Identify which cell holds the provided text, then report its [x, y] central coordinate. 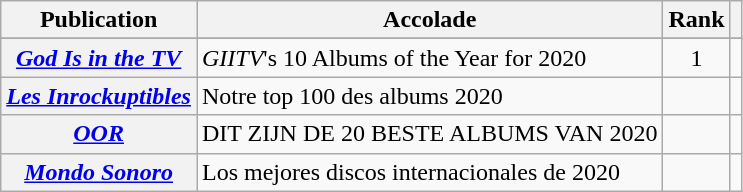
OOR [99, 134]
Los mejores discos internacionales de 2020 [429, 172]
Rank [696, 20]
Publication [99, 20]
Notre top 100 des albums 2020 [429, 96]
Accolade [429, 20]
GIITV's 10 Albums of the Year for 2020 [429, 58]
Mondo Sonoro [99, 172]
1 [696, 58]
God Is in the TV [99, 58]
Les Inrockuptibles [99, 96]
DIT ZIJN DE 20 BESTE ALBUMS VAN 2020 [429, 134]
